Determine the [X, Y] coordinate at the center of the cell enclosing the given text.  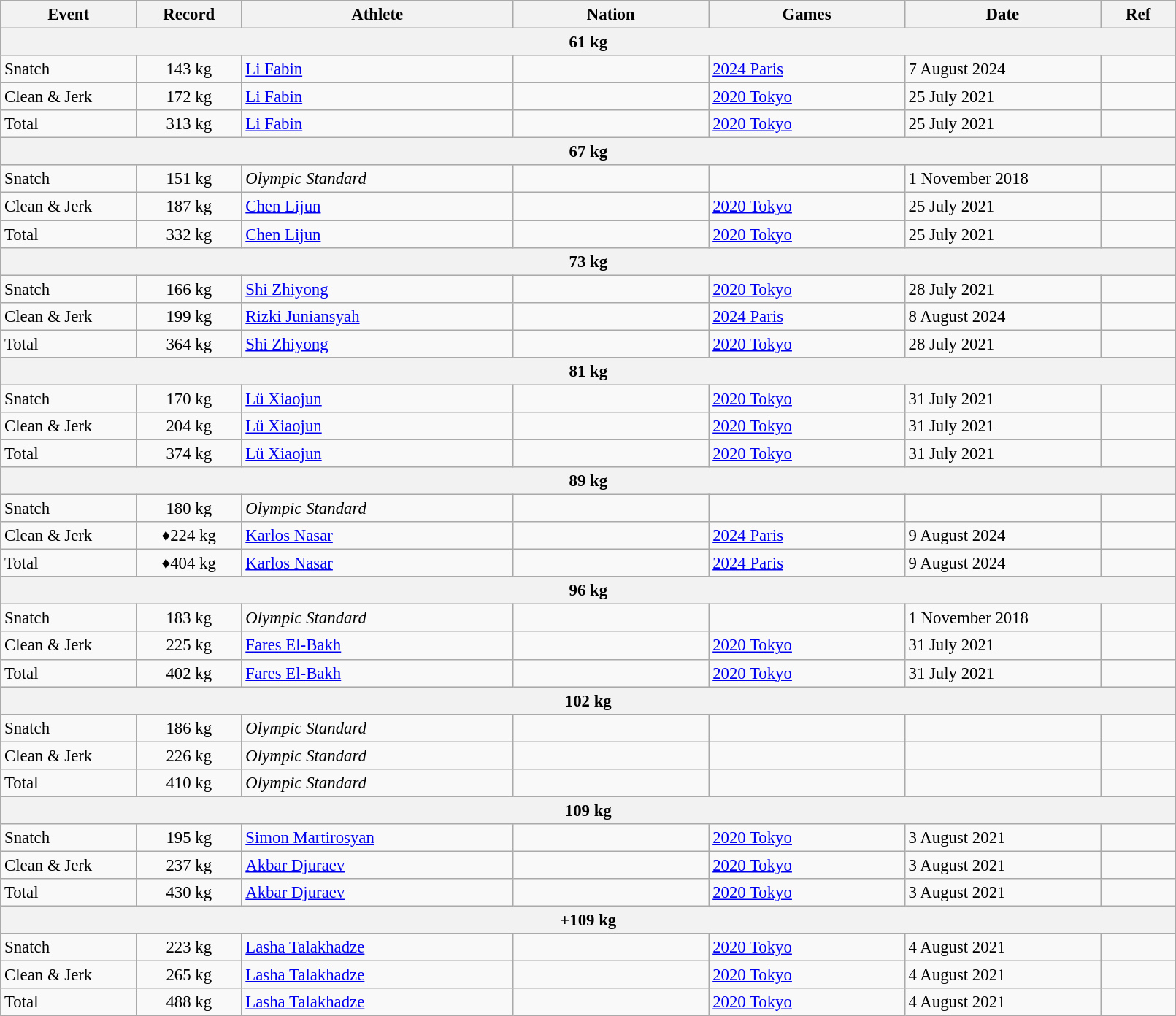
488 kg [189, 1002]
180 kg [189, 509]
402 kg [189, 673]
199 kg [189, 316]
♦224 kg [189, 536]
102 kg [588, 701]
73 kg [588, 261]
187 kg [189, 207]
265 kg [189, 975]
143 kg [189, 69]
364 kg [189, 344]
151 kg [189, 179]
313 kg [189, 124]
81 kg [588, 372]
226 kg [189, 755]
Athlete [377, 15]
225 kg [189, 646]
410 kg [189, 783]
195 kg [189, 838]
186 kg [189, 728]
430 kg [189, 893]
237 kg [189, 865]
96 kg [588, 590]
♦404 kg [189, 563]
Games [807, 15]
Record [189, 15]
Ref [1139, 15]
7 August 2024 [1002, 69]
Nation [611, 15]
204 kg [189, 426]
89 kg [588, 481]
+109 kg [588, 920]
170 kg [189, 399]
374 kg [189, 453]
166 kg [189, 289]
67 kg [588, 152]
8 August 2024 [1002, 316]
Event [69, 15]
223 kg [189, 947]
Simon Martirosyan [377, 838]
183 kg [189, 618]
109 kg [588, 810]
61 kg [588, 42]
Date [1002, 15]
332 kg [189, 234]
172 kg [189, 97]
Rizki Juniansyah [377, 316]
